Provide the [x, y] coordinate of the cell's center where the given text is located.  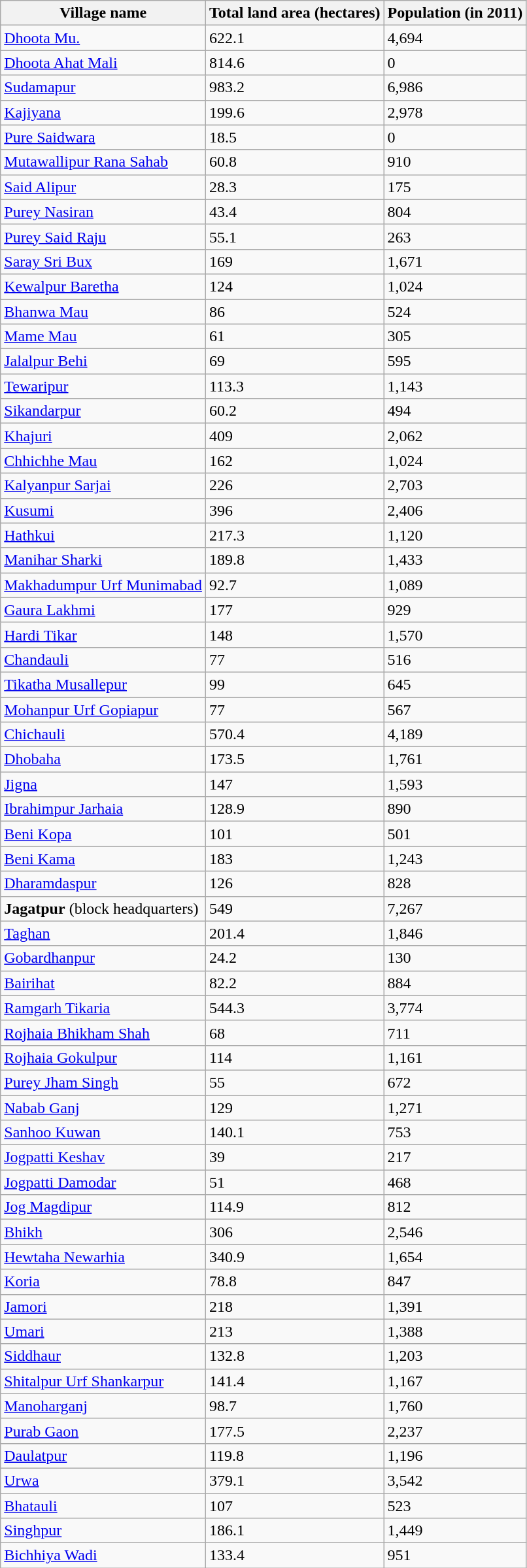
523 [455, 1505]
Mutawallipur Rana Sahab [103, 162]
132.8 [294, 1356]
177.5 [294, 1431]
Purab Gaon [103, 1431]
Said Alipur [103, 187]
124 [294, 286]
Sudamapur [103, 88]
396 [294, 510]
1,760 [455, 1406]
2,703 [455, 486]
68 [294, 1033]
Population (in 2011) [455, 13]
Saray Sri Bux [103, 261]
3,542 [455, 1480]
Makhadumpur Urf Munimabad [103, 585]
177 [294, 610]
Koria [103, 1282]
218 [294, 1307]
Chhichhe Mau [103, 461]
148 [294, 635]
814.6 [294, 63]
1,120 [455, 535]
162 [294, 461]
Village name [103, 13]
Pure Saidwara [103, 137]
201.4 [294, 933]
Kusumi [103, 510]
126 [294, 884]
3,774 [455, 1008]
114 [294, 1058]
Total land area (hectares) [294, 13]
340.9 [294, 1257]
1,449 [455, 1531]
524 [455, 312]
101 [294, 834]
Urwa [103, 1480]
Bhanwa Mau [103, 312]
183 [294, 859]
92.7 [294, 585]
Umari [103, 1331]
55.1 [294, 237]
Ramgarh Tikaria [103, 1008]
622.1 [294, 38]
379.1 [294, 1480]
1,243 [455, 859]
847 [455, 1282]
Taghan [103, 933]
Jamori [103, 1307]
1,271 [455, 1108]
Purey Jham Singh [103, 1082]
Tikatha Musallepur [103, 684]
Dhoota Ahat Mali [103, 63]
Jog Magdipur [103, 1207]
1,143 [455, 386]
128.9 [294, 809]
6,986 [455, 88]
175 [455, 187]
24.2 [294, 958]
2,978 [455, 112]
890 [455, 809]
18.5 [294, 137]
Jogpatti Keshav [103, 1158]
Kewalpur Baretha [103, 286]
Beni Kopa [103, 834]
Tewaripur [103, 386]
929 [455, 610]
69 [294, 361]
711 [455, 1033]
753 [455, 1133]
Mohanpur Urf Gopiapur [103, 709]
804 [455, 212]
2,406 [455, 510]
140.1 [294, 1133]
Bairihat [103, 983]
107 [294, 1505]
119.8 [294, 1456]
130 [455, 958]
98.7 [294, 1406]
Rojhaia Gokulpur [103, 1058]
Singhpur [103, 1531]
61 [294, 337]
645 [455, 684]
Gaura Lakhmi [103, 610]
Manihar Sharki [103, 560]
114.9 [294, 1207]
306 [294, 1232]
1,570 [455, 635]
Gobardhanpur [103, 958]
549 [294, 909]
Dhobaha [103, 759]
Chichauli [103, 735]
2,237 [455, 1431]
Chandauli [103, 659]
133.4 [294, 1556]
173.5 [294, 759]
828 [455, 884]
Mame Mau [103, 337]
Jigna [103, 784]
Jogpatti Damodar [103, 1182]
1,433 [455, 560]
43.4 [294, 212]
55 [294, 1082]
Daulatpur [103, 1456]
812 [455, 1207]
Bhatauli [103, 1505]
1,654 [455, 1257]
983.2 [294, 88]
Bichhiya Wadi [103, 1556]
570.4 [294, 735]
468 [455, 1182]
Sikandarpur [103, 411]
Bhikh [103, 1232]
186.1 [294, 1531]
494 [455, 411]
Khajuri [103, 436]
Purey Nasiran [103, 212]
2,062 [455, 436]
1,391 [455, 1307]
305 [455, 337]
113.3 [294, 386]
910 [455, 162]
86 [294, 312]
51 [294, 1182]
99 [294, 684]
Beni Kama [103, 859]
7,267 [455, 909]
672 [455, 1082]
28.3 [294, 187]
Hathkui [103, 535]
217 [455, 1158]
82.2 [294, 983]
Nabab Ganj [103, 1108]
Hewtaha Newarhia [103, 1257]
544.3 [294, 1008]
217.3 [294, 535]
1,196 [455, 1456]
2,546 [455, 1232]
Hardi Tikar [103, 635]
1,388 [455, 1331]
516 [455, 659]
226 [294, 486]
60.8 [294, 162]
147 [294, 784]
189.8 [294, 560]
1,593 [455, 784]
Kalyanpur Sarjai [103, 486]
169 [294, 261]
199.6 [294, 112]
Ibrahimpur Jarhaia [103, 809]
Jalalpur Behi [103, 361]
Shitalpur Urf Shankarpur [103, 1381]
Kajiyana [103, 112]
Dhoota Mu. [103, 38]
1,203 [455, 1356]
Sanhoo Kuwan [103, 1133]
4,189 [455, 735]
141.4 [294, 1381]
Dharamdaspur [103, 884]
595 [455, 361]
1,167 [455, 1381]
60.2 [294, 411]
1,671 [455, 261]
951 [455, 1556]
501 [455, 834]
567 [455, 709]
213 [294, 1331]
39 [294, 1158]
4,694 [455, 38]
129 [294, 1108]
884 [455, 983]
Purey Said Raju [103, 237]
Manoharganj [103, 1406]
78.8 [294, 1282]
Rojhaia Bhikham Shah [103, 1033]
1,089 [455, 585]
409 [294, 436]
1,161 [455, 1058]
1,761 [455, 759]
Siddhaur [103, 1356]
263 [455, 237]
Jagatpur (block headquarters) [103, 909]
1,846 [455, 933]
